Pinpoint the cell where the given text exists, returning its (x, y) midpoint coordinate. 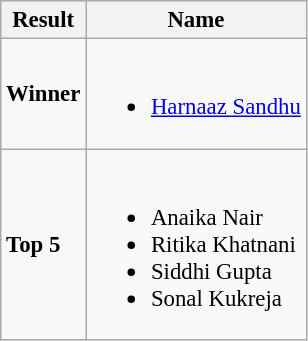
Result (44, 20)
Top 5 (44, 244)
Name (196, 20)
Anaika NairRitika KhatnaniSiddhi GuptaSonal Kukreja (196, 244)
Harnaaz Sandhu (196, 94)
Winner (44, 94)
